Search for the cell housing the specified text and yield its [X, Y] center coordinate. 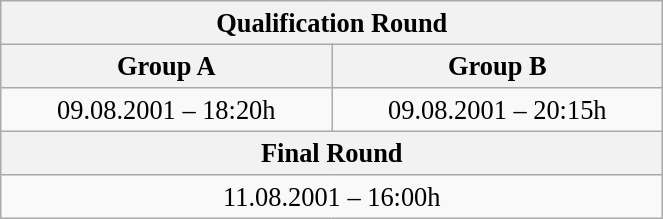
09.08.2001 – 18:20h [166, 109]
11.08.2001 – 16:00h [332, 197]
09.08.2001 – 20:15h [498, 109]
Qualification Round [332, 22]
Group A [166, 66]
Group B [498, 66]
Final Round [332, 153]
